Return [x, y] of the center of cell containing provided text 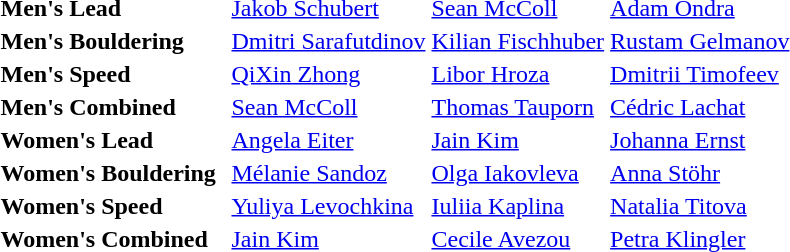
QiXin Zhong [328, 74]
Iuliia Kaplina [518, 206]
Mélanie Sandoz [328, 173]
Thomas Tauporn [518, 107]
Libor Hroza [518, 74]
Sean McColl [328, 107]
Jain Kim [518, 140]
Olga Iakovleva [518, 173]
Yuliya Levochkina [328, 206]
Dmitri Sarafutdinov [328, 41]
Angela Eiter [328, 140]
Kilian Fischhuber [518, 41]
